Return the [x, y] coordinate for the center point of the cell that contains the specified text.  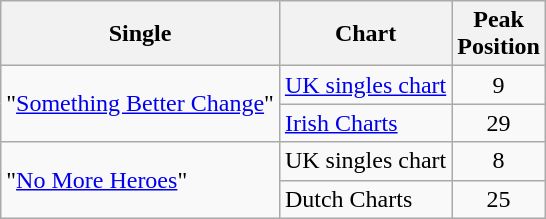
25 [499, 199]
Dutch Charts [365, 199]
PeakPosition [499, 34]
8 [499, 161]
Chart [365, 34]
"No More Heroes" [140, 180]
9 [499, 85]
"Something Better Change" [140, 104]
29 [499, 123]
Irish Charts [365, 123]
Single [140, 34]
